Extract the (X, Y) coordinate from the center of the cell holding the provided text.  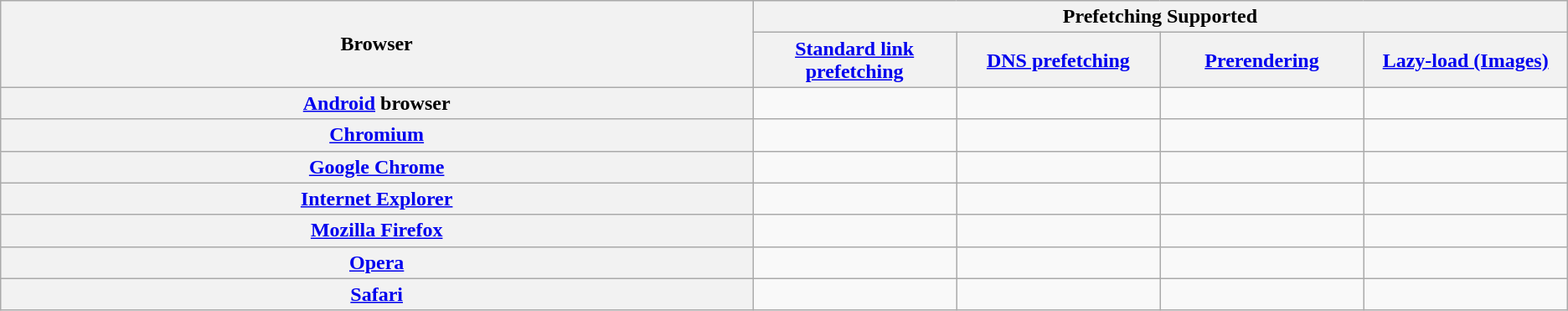
Opera (377, 262)
Prerendering (1261, 60)
Google Chrome (377, 167)
Browser (377, 44)
Safari (377, 294)
Lazy-load (Images) (1466, 60)
Prefetching Supported (1161, 17)
Internet Explorer (377, 199)
Chromium (377, 135)
DNS prefetching (1059, 60)
Standard link prefetching (854, 60)
Mozilla Firefox (377, 231)
Android browser (377, 103)
